Find where the given text appears and provide that cell's center as (X, Y) coordinate. 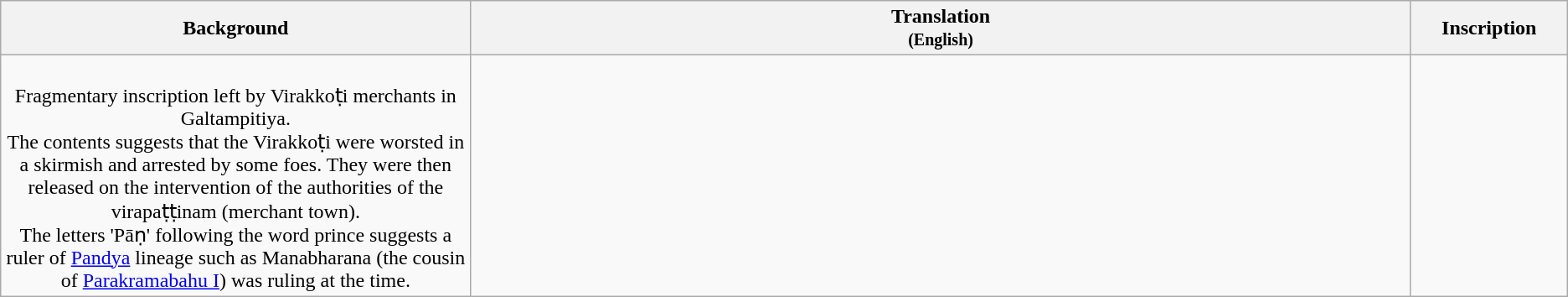
Background (236, 29)
Translation(English) (941, 29)
Inscription (1489, 29)
